Return [x, y] of the center of cell containing provided text 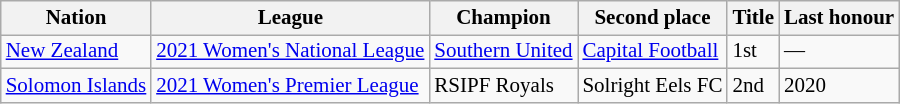
Solright Eels FC [653, 86]
Solomon Islands [76, 86]
Southern United [503, 52]
New Zealand [76, 52]
Nation [76, 18]
2nd [753, 86]
Champion [503, 18]
RSIPF Royals [503, 86]
2021 Women's Premier League [290, 86]
— [839, 52]
Last honour [839, 18]
Capital Football [653, 52]
2021 Women's National League [290, 52]
Title [753, 18]
1st [753, 52]
Second place [653, 18]
2020 [839, 86]
League [290, 18]
